Find where the given text appears and provide that cell's center as [X, Y] coordinate. 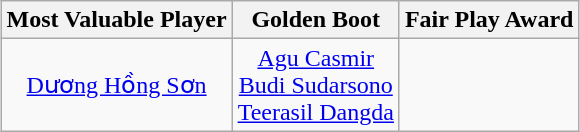
Dương Hồng Sơn [116, 85]
Most Valuable Player [116, 20]
Fair Play Award [489, 20]
Agu Casmir Budi Sudarsono Teerasil Dangda [316, 85]
Golden Boot [316, 20]
